Extract the (x, y) coordinate from the center of the cell holding the provided text.  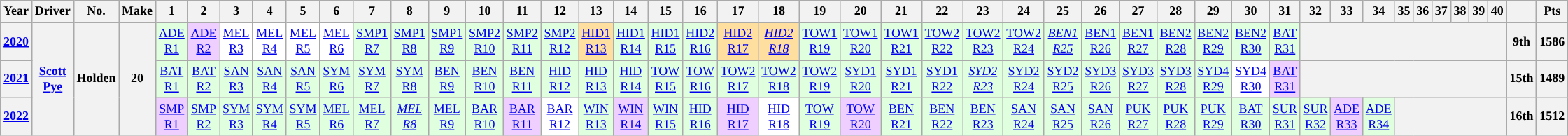
SMPR1 (171, 116)
36 (1423, 11)
HID1R14 (631, 41)
32 (1315, 11)
12 (560, 11)
22 (942, 11)
TOW1R21 (901, 41)
WINR13 (596, 116)
HIDR14 (631, 79)
BATR30 (1251, 116)
MELR8 (409, 116)
BEN2R30 (1251, 41)
1 (171, 11)
19 (819, 11)
Driver (52, 11)
37 (1441, 11)
BENR9 (447, 79)
17 (738, 11)
13 (596, 11)
9 (447, 11)
2021 (17, 79)
ADER2 (204, 41)
BENR10 (485, 79)
TOW2R23 (983, 41)
SYMR4 (269, 116)
15th (1521, 79)
SYD4R30 (1251, 79)
SYD1R22 (942, 79)
SYMR5 (303, 116)
6 (337, 11)
BENR11 (522, 79)
28 (1175, 11)
1586 (1552, 41)
BARR10 (485, 116)
BARR11 (522, 116)
TOW2R17 (738, 79)
BATR2 (204, 79)
PUKR28 (1175, 116)
Year (17, 11)
SMP2R10 (485, 41)
18 (779, 11)
SYMR8 (409, 79)
HID1R13 (596, 41)
BENR23 (983, 116)
TOW2R19 (819, 79)
MELR7 (372, 116)
ADER34 (1378, 116)
WINR15 (665, 116)
29 (1213, 11)
TOW2R24 (1024, 41)
25 (1063, 11)
SYD3R28 (1175, 79)
BENR22 (942, 116)
HID1R15 (665, 41)
2020 (17, 41)
2 (204, 11)
HIDR13 (596, 79)
SYMR6 (337, 79)
BENR21 (901, 116)
8 (409, 11)
TOW2R22 (942, 41)
10 (485, 11)
26 (1101, 11)
SURR31 (1285, 116)
11 (522, 11)
SYD1R20 (861, 79)
SMP1R8 (409, 41)
HID2R17 (738, 41)
4 (269, 11)
23 (983, 11)
34 (1378, 11)
Make (137, 11)
BEN1R26 (1101, 41)
SYD2R23 (983, 79)
BEN2R29 (1213, 41)
SYD2R24 (1024, 79)
SMP2R12 (560, 41)
TOW2R18 (779, 79)
BARR12 (560, 116)
40 (1497, 11)
16 (700, 11)
SURR32 (1315, 116)
SANR4 (269, 79)
SANR25 (1063, 116)
31 (1285, 11)
SYD1R21 (901, 79)
15 (665, 11)
2022 (17, 116)
14 (631, 11)
TOW1R19 (819, 41)
39 (1479, 11)
SYMR3 (236, 116)
ADER1 (171, 41)
30 (1251, 11)
Pts (1552, 11)
1512 (1552, 116)
SANR3 (236, 79)
5 (303, 11)
21 (901, 11)
MELR3 (236, 41)
1489 (1552, 79)
BEN1R25 (1063, 41)
MELR9 (447, 116)
SYMR7 (372, 79)
24 (1024, 11)
No. (97, 11)
TOWR19 (819, 116)
TOWR16 (700, 79)
MELR4 (269, 41)
HIDR16 (700, 116)
SANR26 (1101, 116)
TOWR15 (665, 79)
PUKR29 (1213, 116)
SYD3R26 (1101, 79)
SANR5 (303, 79)
Scott Pye (52, 79)
9th (1521, 41)
SANR24 (1024, 116)
33 (1347, 11)
SYD3R27 (1138, 79)
27 (1138, 11)
HIDR18 (779, 116)
SMP1R7 (372, 41)
35 (1404, 11)
SYD4R29 (1213, 79)
SMPR2 (204, 116)
HIDR12 (560, 79)
MELR5 (303, 41)
16th (1521, 116)
WINR14 (631, 116)
HIDR17 (738, 116)
PUKR27 (1138, 116)
SMP2R11 (522, 41)
BATR1 (171, 79)
SMP1R9 (447, 41)
BEN2R28 (1175, 41)
ADER33 (1347, 116)
SYD2R25 (1063, 79)
BEN1R27 (1138, 41)
TOW1R20 (861, 41)
TOWR20 (861, 116)
3 (236, 11)
7 (372, 11)
HID2R16 (700, 41)
Holden (97, 79)
HID2R18 (779, 41)
38 (1460, 11)
